Output the (x, y) coordinate of the center of the cell containing the given text.  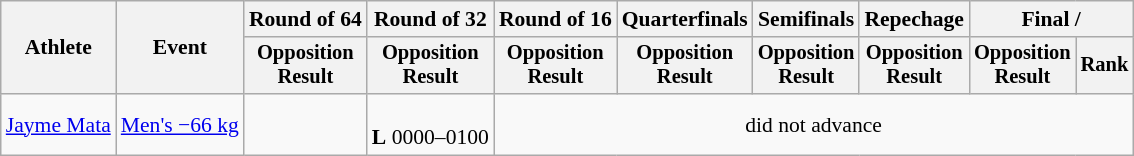
Quarterfinals (685, 19)
Round of 32 (430, 19)
Event (180, 48)
Final / (1051, 19)
Semifinals (806, 19)
L 0000–0100 (430, 124)
Jayme Mata (58, 124)
Rank (1105, 66)
Athlete (58, 48)
Repechage (914, 19)
Round of 16 (556, 19)
did not advance (814, 124)
Men's −66 kg (180, 124)
Round of 64 (306, 19)
